Pinpoint the cell where the given text exists, returning its [x, y] midpoint coordinate. 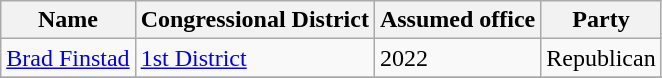
1st District [254, 58]
Party [601, 20]
Name [68, 20]
Republican [601, 58]
Congressional District [254, 20]
Brad Finstad [68, 58]
2022 [457, 58]
Assumed office [457, 20]
